From the cell containing the given text, extract its center point as [x, y] coordinate. 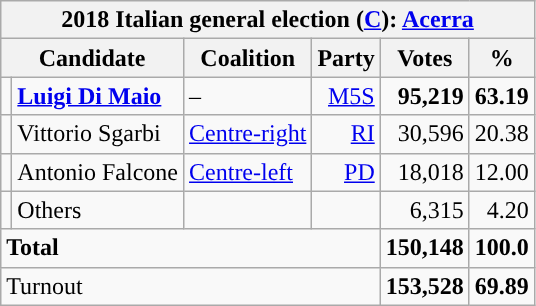
Others [98, 210]
69.89 [502, 286]
Coalition [248, 58]
% [502, 58]
4.20 [502, 210]
95,219 [424, 96]
Centre-left [248, 172]
100.0 [502, 248]
Antonio Falcone [98, 172]
Luigi Di Maio [98, 96]
6,315 [424, 210]
Vittorio Sgarbi [98, 134]
150,148 [424, 248]
Votes [424, 58]
PD [346, 172]
18,018 [424, 172]
153,528 [424, 286]
RI [346, 134]
20.38 [502, 134]
Candidate [92, 58]
30,596 [424, 134]
Party [346, 58]
– [248, 96]
Total [191, 248]
M5S [346, 96]
Centre-right [248, 134]
2018 Italian general election (C): Acerra [268, 20]
63.19 [502, 96]
Turnout [191, 286]
12.00 [502, 172]
